Extract the [X, Y] coordinate from the center of the cell holding the provided text.  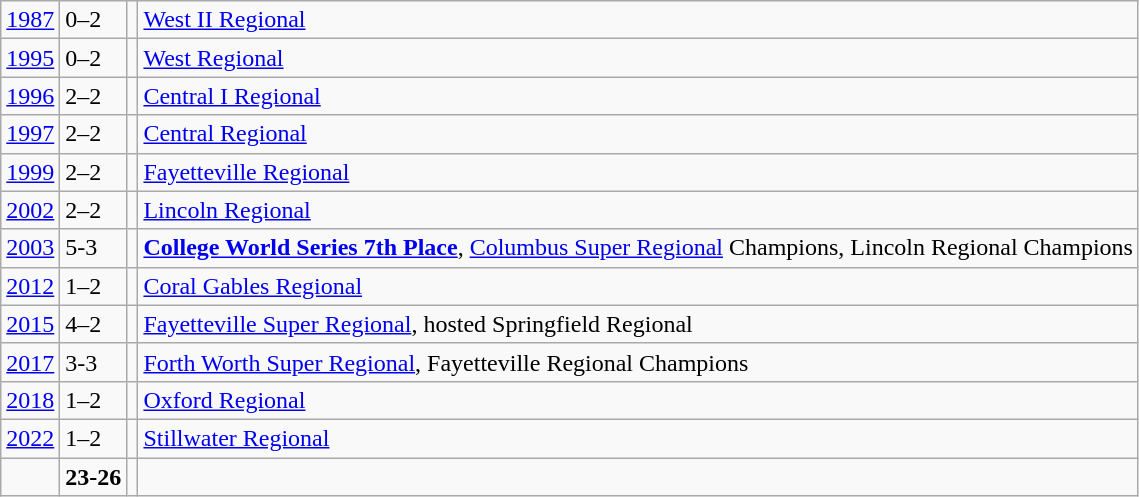
2022 [30, 438]
2003 [30, 248]
3-3 [94, 362]
2012 [30, 286]
Fayetteville Regional [638, 172]
5-3 [94, 248]
West Regional [638, 58]
1996 [30, 96]
Coral Gables Regional [638, 286]
Central Regional [638, 134]
4–2 [94, 324]
College World Series 7th Place, Columbus Super Regional Champions, Lincoln Regional Champions [638, 248]
Fayetteville Super Regional, hosted Springfield Regional [638, 324]
1987 [30, 20]
Forth Worth Super Regional, Fayetteville Regional Champions [638, 362]
2018 [30, 400]
Central I Regional [638, 96]
1999 [30, 172]
West II Regional [638, 20]
Oxford Regional [638, 400]
1995 [30, 58]
2017 [30, 362]
2002 [30, 210]
Stillwater Regional [638, 438]
2015 [30, 324]
Lincoln Regional [638, 210]
1997 [30, 134]
23-26 [94, 477]
